Find where the given text appears and provide that cell's center as [x, y] coordinate. 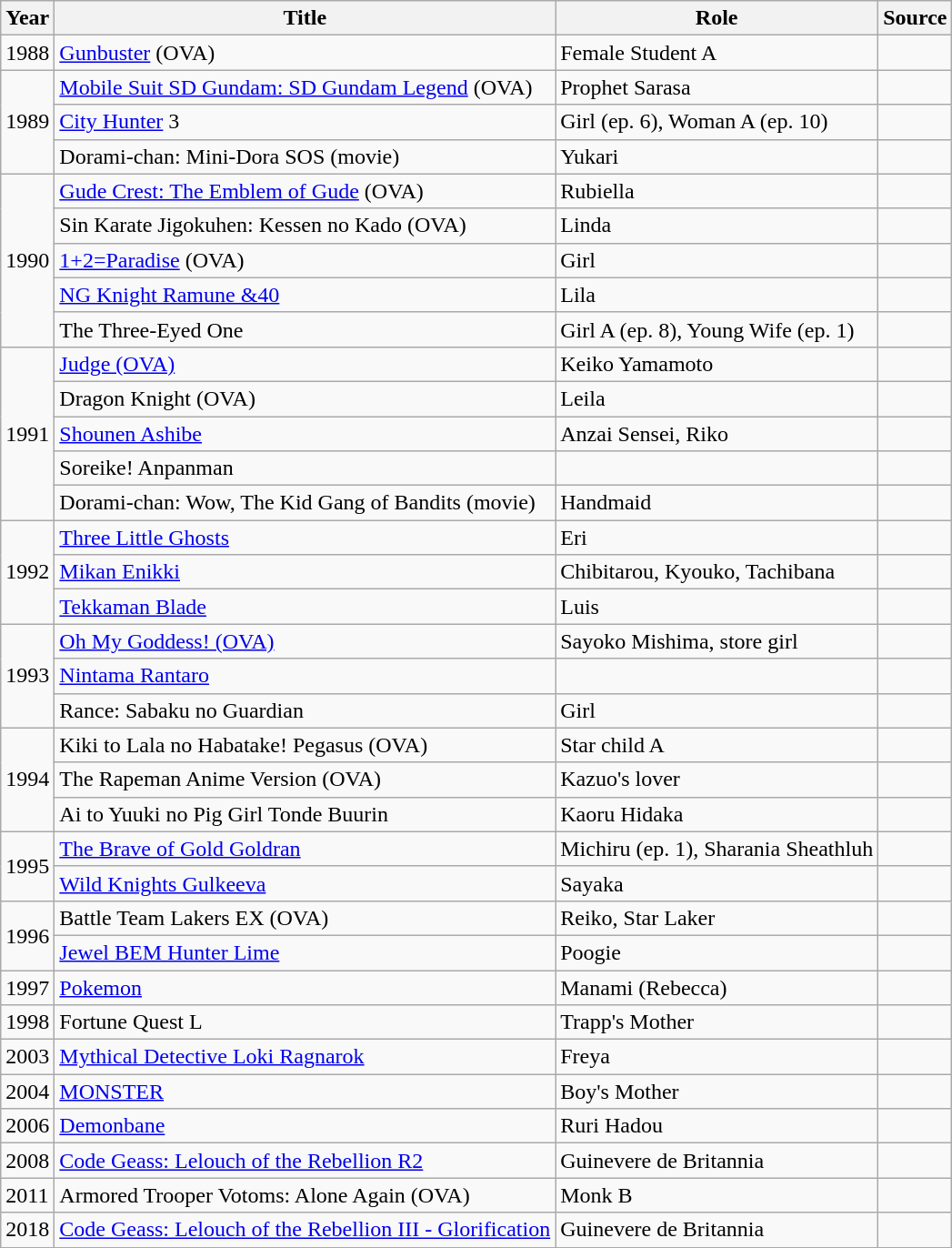
Ruri Hadou [717, 1126]
Trapp's Mother [717, 1022]
Monk B [717, 1195]
1+2=Paradise (OVA) [306, 260]
1996 [27, 935]
Battle Team Lakers EX (OVA) [306, 918]
Gunbuster (OVA) [306, 53]
Yukari [717, 156]
2003 [27, 1057]
Code Geass: Lelouch of the Rebellion III - Glorification [306, 1230]
2008 [27, 1161]
Leila [717, 398]
Freya [717, 1057]
Year [27, 18]
The Brave of Gold Goldran [306, 849]
Ai to Yuuki no Pig Girl Tonde Buurin [306, 814]
Luis [717, 607]
Gude Crest: The Emblem of Gude (OVA) [306, 191]
1989 [27, 122]
Sayaka [717, 883]
2011 [27, 1195]
Dragon Knight (OVA) [306, 398]
Sayoko Mishima, store girl [717, 641]
Mythical Detective Loki Ragnarok [306, 1057]
Handmaid [717, 503]
Mobile Suit SD Gundam: SD Gundam Legend (OVA) [306, 87]
Oh My Goddess! (OVA) [306, 641]
Rance: Sabaku no Guardian [306, 710]
Wild Knights Gulkeeva [306, 883]
Kazuo's lover [717, 780]
1998 [27, 1022]
Title [306, 18]
Girl (ep. 6), Woman A (ep. 10) [717, 122]
Boy's Mother [717, 1092]
Mikan Enikki [306, 572]
1990 [27, 260]
Nintama Rantaro [306, 676]
Linda [717, 226]
Code Geass: Lelouch of the Rebellion R2 [306, 1161]
City Hunter 3 [306, 122]
Poogie [717, 952]
Pokemon [306, 987]
Demonbane [306, 1126]
1997 [27, 987]
1991 [27, 433]
Dorami-chan: Wow, The Kid Gang of Bandits (movie) [306, 503]
Keiko Yamamoto [717, 364]
1992 [27, 572]
1988 [27, 53]
Girl A (ep. 8), Young Wife (ep. 1) [717, 329]
1993 [27, 676]
Shounen Ashibe [306, 434]
Source [915, 18]
Rubiella [717, 191]
2018 [27, 1230]
Fortune Quest L [306, 1022]
Dorami-chan: Mini-Dora SOS (movie) [306, 156]
1994 [27, 780]
Prophet Sarasa [717, 87]
Lila [717, 295]
Reiko, Star Laker [717, 918]
Kaoru Hidaka [717, 814]
MONSTER [306, 1092]
Sin Karate Jigokuhen: Kessen no Kado (OVA) [306, 226]
2004 [27, 1092]
Manami (Rebecca) [717, 987]
Kiki to Lala no Habatake! Pegasus (OVA) [306, 745]
Judge (OVA) [306, 364]
Three Little Ghosts [306, 538]
Eri [717, 538]
Jewel BEM Hunter Lime [306, 952]
Role [717, 18]
Anzai Sensei, Riko [717, 434]
Michiru (ep. 1), Sharania Sheathluh [717, 849]
Soreike! Anpanman [306, 468]
NG Knight Ramune &40 [306, 295]
Tekkaman Blade [306, 607]
Armored Trooper Votoms: Alone Again (OVA) [306, 1195]
1995 [27, 866]
Chibitarou, Kyouko, Tachibana [717, 572]
Star child A [717, 745]
Female Student A [717, 53]
The Rapeman Anime Version (OVA) [306, 780]
2006 [27, 1126]
The Three-Eyed One [306, 329]
